Search for the cell housing the specified text and yield its (x, y) center coordinate. 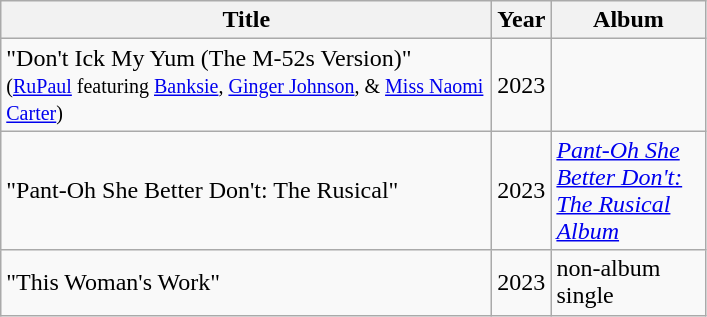
Pant-Oh She Better Don't: The Rusical Album (628, 190)
Title (246, 20)
"Don't Ick My Yum (The M-52s Version)"(RuPaul featuring Banksie, Ginger Johnson, & Miss Naomi Carter) (246, 85)
Album (628, 20)
"This Woman's Work" (246, 282)
non-album single (628, 282)
"Pant-Oh She Better Don't: The Rusical" (246, 190)
Year (522, 20)
